Return the [x, y] coordinate for the center point of the cell that contains the specified text.  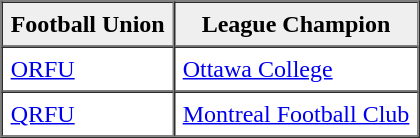
QRFU [88, 114]
Montreal Football Club [296, 114]
Ottawa College [296, 68]
ORFU [88, 68]
League Champion [296, 24]
Football Union [88, 24]
